Provide the [x, y] coordinate of the cell's center where the given text is located.  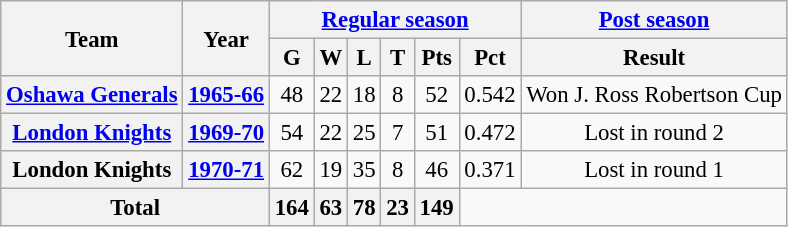
Post season [654, 20]
63 [330, 208]
Year [226, 38]
0.542 [490, 95]
62 [292, 170]
46 [436, 170]
Result [654, 58]
Total [136, 208]
Regular season [395, 20]
W [330, 58]
23 [398, 208]
Pct [490, 58]
T [398, 58]
Pts [436, 58]
G [292, 58]
51 [436, 133]
164 [292, 208]
0.472 [490, 133]
48 [292, 95]
35 [364, 170]
Won J. Ross Robertson Cup [654, 95]
Lost in round 1 [654, 170]
Lost in round 2 [654, 133]
1970-71 [226, 170]
25 [364, 133]
Team [92, 38]
78 [364, 208]
L [364, 58]
18 [364, 95]
1965-66 [226, 95]
Oshawa Generals [92, 95]
19 [330, 170]
1969-70 [226, 133]
7 [398, 133]
149 [436, 208]
54 [292, 133]
0.371 [490, 170]
52 [436, 95]
